Pinpoint the cell where the given text exists, returning its [x, y] midpoint coordinate. 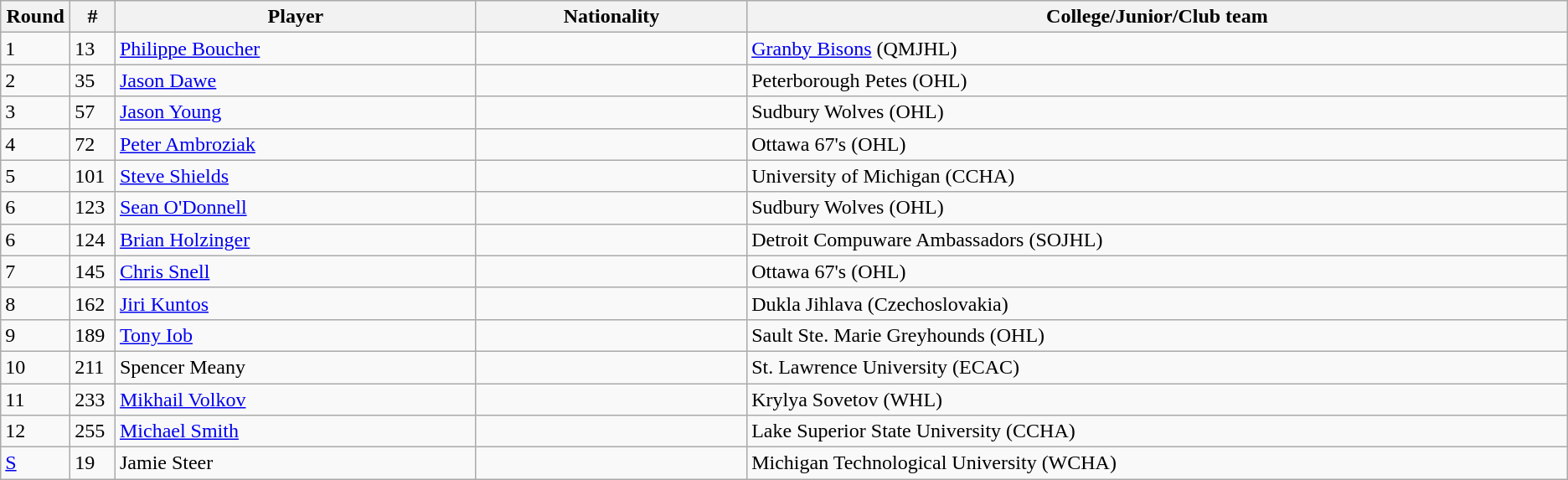
Mikhail Volkov [295, 400]
Round [35, 17]
5 [35, 176]
Chris Snell [295, 271]
9 [35, 335]
Peterborough Petes (OHL) [1158, 80]
Tony Iob [295, 335]
35 [93, 80]
57 [93, 112]
St. Lawrence University (ECAC) [1158, 367]
145 [93, 271]
Steve Shields [295, 176]
Dukla Jihlava (Czechoslovakia) [1158, 303]
255 [93, 431]
Jason Dawe [295, 80]
Sean O'Donnell [295, 208]
# [93, 17]
Krylya Sovetov (WHL) [1158, 400]
Sault Ste. Marie Greyhounds (OHL) [1158, 335]
Jason Young [295, 112]
189 [93, 335]
2 [35, 80]
1 [35, 49]
3 [35, 112]
Michigan Technological University (WCHA) [1158, 463]
Lake Superior State University (CCHA) [1158, 431]
Nationality [611, 17]
13 [93, 49]
101 [93, 176]
4 [35, 144]
72 [93, 144]
Brian Holzinger [295, 240]
Granby Bisons (QMJHL) [1158, 49]
162 [93, 303]
Michael Smith [295, 431]
College/Junior/Club team [1158, 17]
12 [35, 431]
233 [93, 400]
124 [93, 240]
Detroit Compuware Ambassadors (SOJHL) [1158, 240]
Spencer Meany [295, 367]
S [35, 463]
211 [93, 367]
7 [35, 271]
Peter Ambroziak [295, 144]
Jiri Kuntos [295, 303]
8 [35, 303]
Jamie Steer [295, 463]
11 [35, 400]
123 [93, 208]
19 [93, 463]
Player [295, 17]
University of Michigan (CCHA) [1158, 176]
10 [35, 367]
Philippe Boucher [295, 49]
